From the cell containing the given text, extract its center point as (x, y) coordinate. 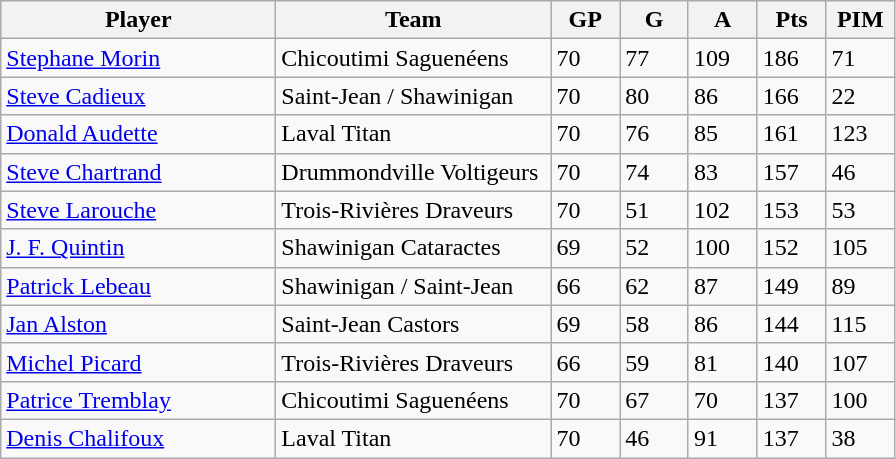
83 (722, 172)
153 (792, 210)
81 (722, 362)
123 (860, 134)
102 (722, 210)
89 (860, 286)
71 (860, 58)
J. F. Quintin (138, 248)
51 (654, 210)
Shawinigan / Saint-Jean (414, 286)
Denis Chalifoux (138, 438)
107 (860, 362)
91 (722, 438)
Pts (792, 20)
77 (654, 58)
115 (860, 324)
Steve Larouche (138, 210)
Patrick Lebeau (138, 286)
144 (792, 324)
52 (654, 248)
PIM (860, 20)
GP (586, 20)
161 (792, 134)
85 (722, 134)
Team (414, 20)
Steve Cadieux (138, 96)
Player (138, 20)
Donald Audette (138, 134)
87 (722, 286)
140 (792, 362)
Michel Picard (138, 362)
58 (654, 324)
53 (860, 210)
62 (654, 286)
186 (792, 58)
Stephane Morin (138, 58)
Saint-Jean / Shawinigan (414, 96)
157 (792, 172)
Jan Alston (138, 324)
105 (860, 248)
67 (654, 400)
166 (792, 96)
149 (792, 286)
109 (722, 58)
76 (654, 134)
Patrice Tremblay (138, 400)
Saint-Jean Castors (414, 324)
38 (860, 438)
Shawinigan Cataractes (414, 248)
74 (654, 172)
Steve Chartrand (138, 172)
G (654, 20)
A (722, 20)
152 (792, 248)
59 (654, 362)
80 (654, 96)
22 (860, 96)
Drummondville Voltigeurs (414, 172)
